Pinpoint the cell where the given text exists, returning its (x, y) midpoint coordinate. 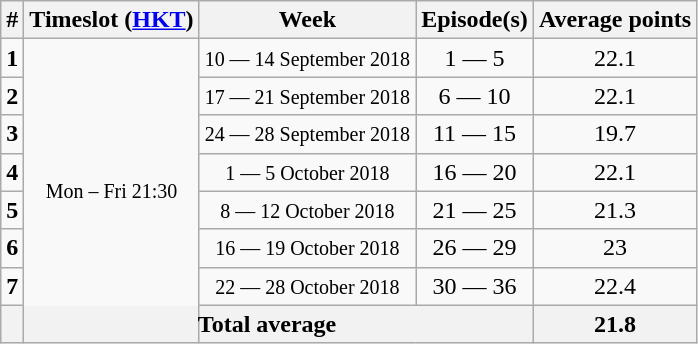
1 — 5 (475, 58)
22 — 28 October 2018 (308, 286)
Total average (268, 324)
22.4 (614, 286)
1 — 5 October 2018 (308, 172)
Average points (614, 20)
10 — 14 September 2018 (308, 58)
7 (12, 286)
2 (12, 96)
16 — 20 (475, 172)
5 (12, 210)
19.7 (614, 134)
Week (308, 20)
23 (614, 248)
11 — 15 (475, 134)
8 — 12 October 2018 (308, 210)
Episode(s) (475, 20)
21.8 (614, 324)
6 (12, 248)
30 — 36 (475, 286)
4 (12, 172)
Mon – Fri 21:30 (112, 191)
3 (12, 134)
17 — 21 September 2018 (308, 96)
16 — 19 October 2018 (308, 248)
1 (12, 58)
# (12, 20)
21.3 (614, 210)
6 — 10 (475, 96)
21 — 25 (475, 210)
26 — 29 (475, 248)
Timeslot (HKT) (112, 20)
24 — 28 September 2018 (308, 134)
